Find where the given text appears and provide that cell's center as (X, Y) coordinate. 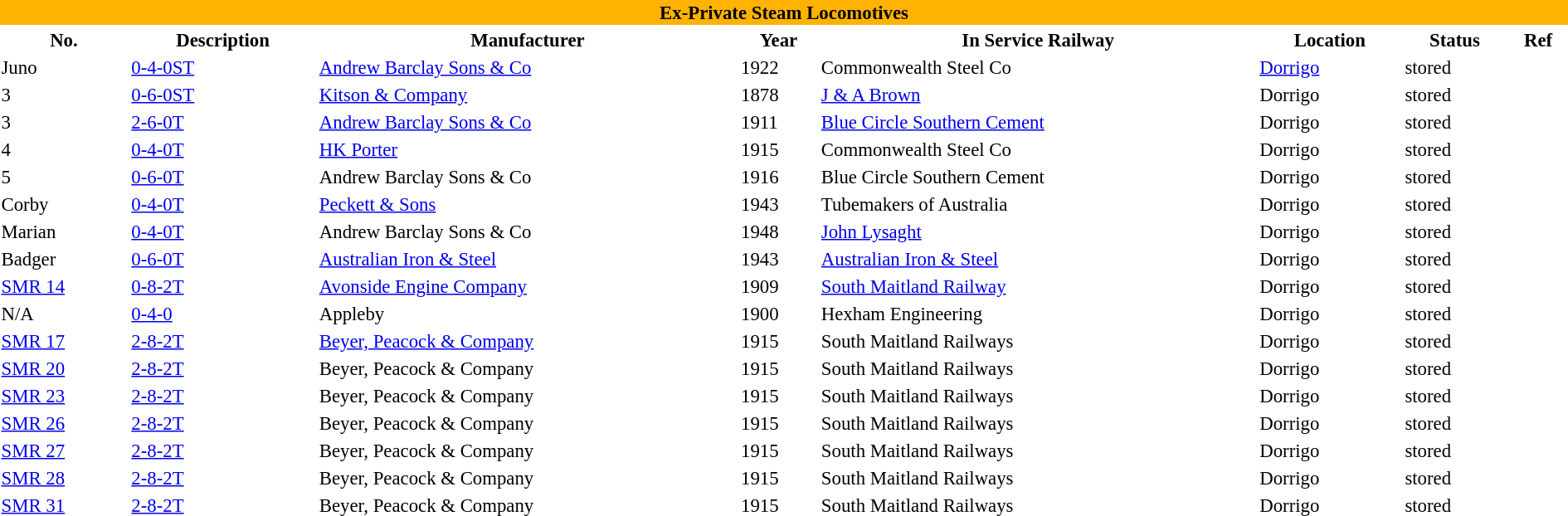
Location (1330, 40)
Corby (64, 204)
1878 (779, 95)
SMR 28 (64, 478)
Marian (64, 231)
SMR 23 (64, 396)
Juno (64, 67)
In Service Railway (1037, 40)
Avonside Engine Company (528, 286)
1948 (779, 231)
1922 (779, 67)
SMR 27 (64, 450)
No. (64, 40)
Peckett & Sons (528, 204)
N/A (64, 314)
Appleby (528, 314)
0-8-2T (222, 286)
1909 (779, 286)
John Lysaght (1037, 231)
Badger (64, 259)
SMR 14 (64, 286)
SMR 17 (64, 341)
0-4-0ST (222, 67)
5 (64, 177)
Hexham Engineering (1037, 314)
SMR 20 (64, 368)
1916 (779, 177)
Manufacturer (528, 40)
J & A Brown (1037, 95)
0-4-0 (222, 314)
2-6-0T (222, 122)
Status (1455, 40)
4 (64, 149)
1900 (779, 314)
0-6-0ST (222, 95)
1911 (779, 122)
Tubemakers of Australia (1037, 204)
South Maitland Railway (1037, 286)
Kitson & Company (528, 95)
Ex-Private Steam Locomotives (784, 12)
HK Porter (528, 149)
Ref (1538, 40)
Description (222, 40)
Year (779, 40)
SMR 26 (64, 423)
